Output the (X, Y) coordinate of the center of the cell containing the given text.  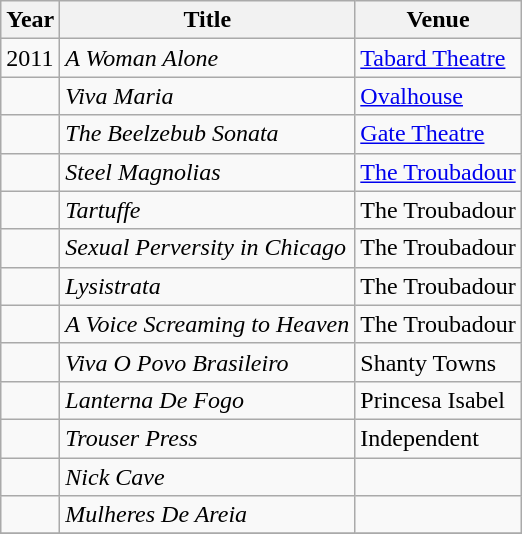
A Woman Alone (208, 58)
The Beelzebub Sonata (208, 134)
Tabard Theatre (438, 58)
Year (30, 20)
Nick Cave (208, 477)
Ovalhouse (438, 96)
Venue (438, 20)
Lanterna De Fogo (208, 400)
Gate Theatre (438, 134)
Shanty Towns (438, 362)
Lysistrata (208, 286)
Steel Magnolias (208, 172)
Tartuffe (208, 210)
Trouser Press (208, 438)
2011 (30, 58)
Independent (438, 438)
Title (208, 20)
Princesa Isabel (438, 400)
Viva Maria (208, 96)
A Voice Screaming to Heaven (208, 324)
Sexual Perversity in Chicago (208, 248)
Mulheres De Areia (208, 515)
Viva O Povo Brasileiro (208, 362)
